Capture the cell that displays the provided text and extract its [X, Y] central coordinate. 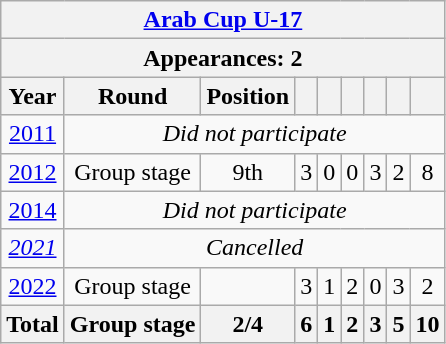
10 [428, 324]
Year [33, 96]
2012 [33, 172]
8 [428, 172]
Round [132, 96]
2014 [33, 210]
5 [398, 324]
Cancelled [254, 248]
6 [306, 324]
2/4 [248, 324]
2011 [33, 134]
2022 [33, 286]
Arab Cup U-17 [223, 20]
2021 [33, 248]
Total [33, 324]
Position [248, 96]
Appearances: 2 [223, 58]
9th [248, 172]
